For the text-containing cell, return its midpoint in [x, y] coordinate format. 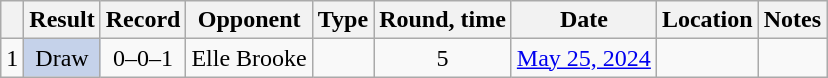
Elle Brooke [249, 58]
Location [707, 20]
5 [443, 58]
Record [143, 20]
1 [12, 58]
Notes [792, 20]
May 25, 2024 [584, 58]
Round, time [443, 20]
Type [342, 20]
Opponent [249, 20]
0–0–1 [143, 58]
Draw [62, 58]
Date [584, 20]
Result [62, 20]
